From the cell containing the given text, extract its center point as (x, y) coordinate. 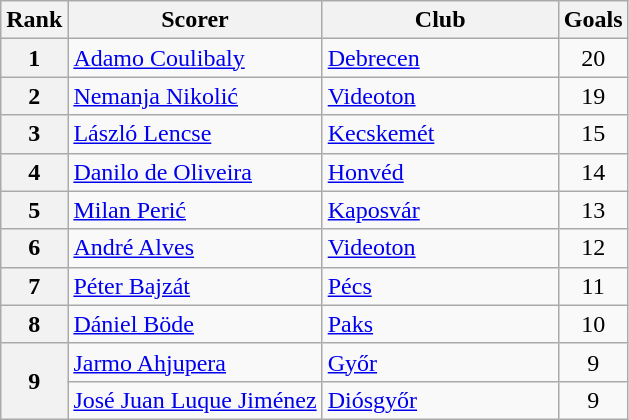
Nemanja Nikolić (195, 96)
4 (34, 172)
10 (593, 324)
2 (34, 96)
11 (593, 286)
5 (34, 210)
3 (34, 134)
8 (34, 324)
Milan Perić (195, 210)
14 (593, 172)
12 (593, 248)
Debrecen (440, 58)
Adamo Coulibaly (195, 58)
Pécs (440, 286)
László Lencse (195, 134)
Scorer (195, 20)
20 (593, 58)
15 (593, 134)
Goals (593, 20)
Kecskemét (440, 134)
Diósgyőr (440, 400)
6 (34, 248)
1 (34, 58)
Jarmo Ahjupera (195, 362)
Honvéd (440, 172)
Győr (440, 362)
André Alves (195, 248)
Péter Bajzát (195, 286)
José Juan Luque Jiménez (195, 400)
Club (440, 20)
Kaposvár (440, 210)
Paks (440, 324)
Rank (34, 20)
Danilo de Oliveira (195, 172)
13 (593, 210)
19 (593, 96)
7 (34, 286)
Dániel Böde (195, 324)
